Find where the given text appears and provide that cell's center as [x, y] coordinate. 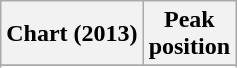
Chart (2013) [72, 34]
Peakposition [189, 34]
